Provide the (X, Y) coordinate of the cell's center where the given text is located.  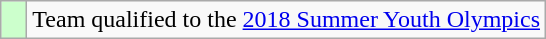
Team qualified to the 2018 Summer Youth Olympics (286, 20)
